Search for the cell housing the specified text and yield its [x, y] center coordinate. 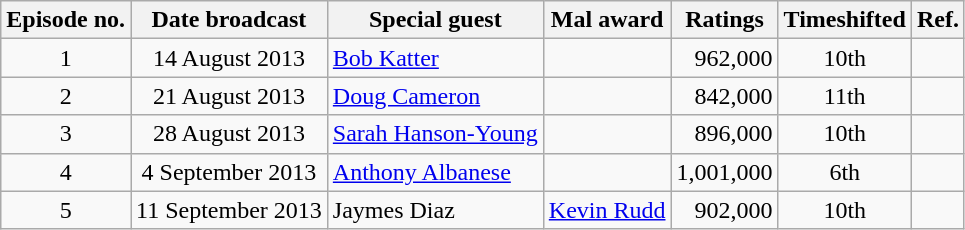
3 [66, 134]
21 August 2013 [230, 96]
4 [66, 172]
Anthony Albanese [435, 172]
1,001,000 [724, 172]
902,000 [724, 210]
Kevin Rudd [607, 210]
28 August 2013 [230, 134]
4 September 2013 [230, 172]
11th [844, 96]
Ratings [724, 20]
Episode no. [66, 20]
2 [66, 96]
Special guest [435, 20]
842,000 [724, 96]
11 September 2013 [230, 210]
Ref. [938, 20]
Jaymes Diaz [435, 210]
5 [66, 210]
6th [844, 172]
Sarah Hanson-Young [435, 134]
14 August 2013 [230, 58]
Doug Cameron [435, 96]
962,000 [724, 58]
Bob Katter [435, 58]
896,000 [724, 134]
1 [66, 58]
Timeshifted [844, 20]
Mal award [607, 20]
Date broadcast [230, 20]
